Find where the given text appears and provide that cell's center as (x, y) coordinate. 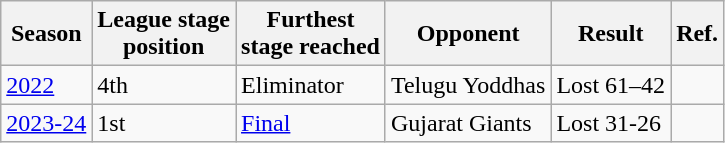
Gujarat Giants (468, 123)
Ref. (698, 34)
Opponent (468, 34)
League stageposition (164, 34)
Telugu Yoddhas (468, 85)
Season (46, 34)
2022 (46, 85)
2023-24 (46, 123)
Eliminator (311, 85)
Final (311, 123)
Furtheststage reached (311, 34)
1st (164, 123)
Lost 61–42 (611, 85)
4th (164, 85)
Lost 31-26 (611, 123)
Result (611, 34)
